From the cell containing the given text, extract its center point as [x, y] coordinate. 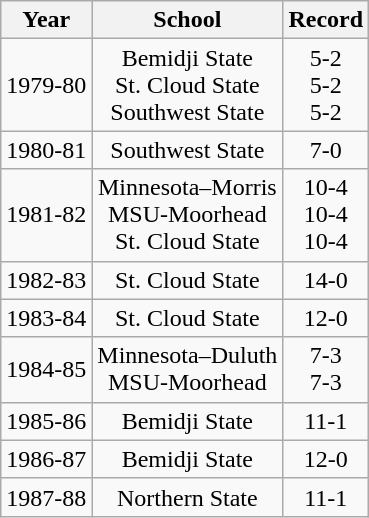
Bemidji StateSt. Cloud StateSouthwest State [188, 85]
1979-80 [46, 85]
5-25-25-2 [326, 85]
1985-86 [46, 421]
1982-83 [46, 280]
1987-88 [46, 497]
Southwest State [188, 150]
1984-85 [46, 370]
Northern State [188, 497]
Minnesota–DuluthMSU-Moorhead [188, 370]
10-410-410-4 [326, 215]
1981-82 [46, 215]
1980-81 [46, 150]
School [188, 20]
14-0 [326, 280]
7-0 [326, 150]
1986-87 [46, 459]
7-37-3 [326, 370]
Minnesota–MorrisMSU-MoorheadSt. Cloud State [188, 215]
1983-84 [46, 318]
Record [326, 20]
Year [46, 20]
